Provide the [x, y] coordinate of the cell's center where the given text is located.  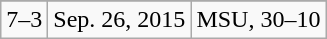
Sep. 26, 2015 [120, 20]
7–3 [24, 20]
MSU, 30–10 [258, 20]
